Output the [X, Y] coordinate of the center of the cell containing the given text.  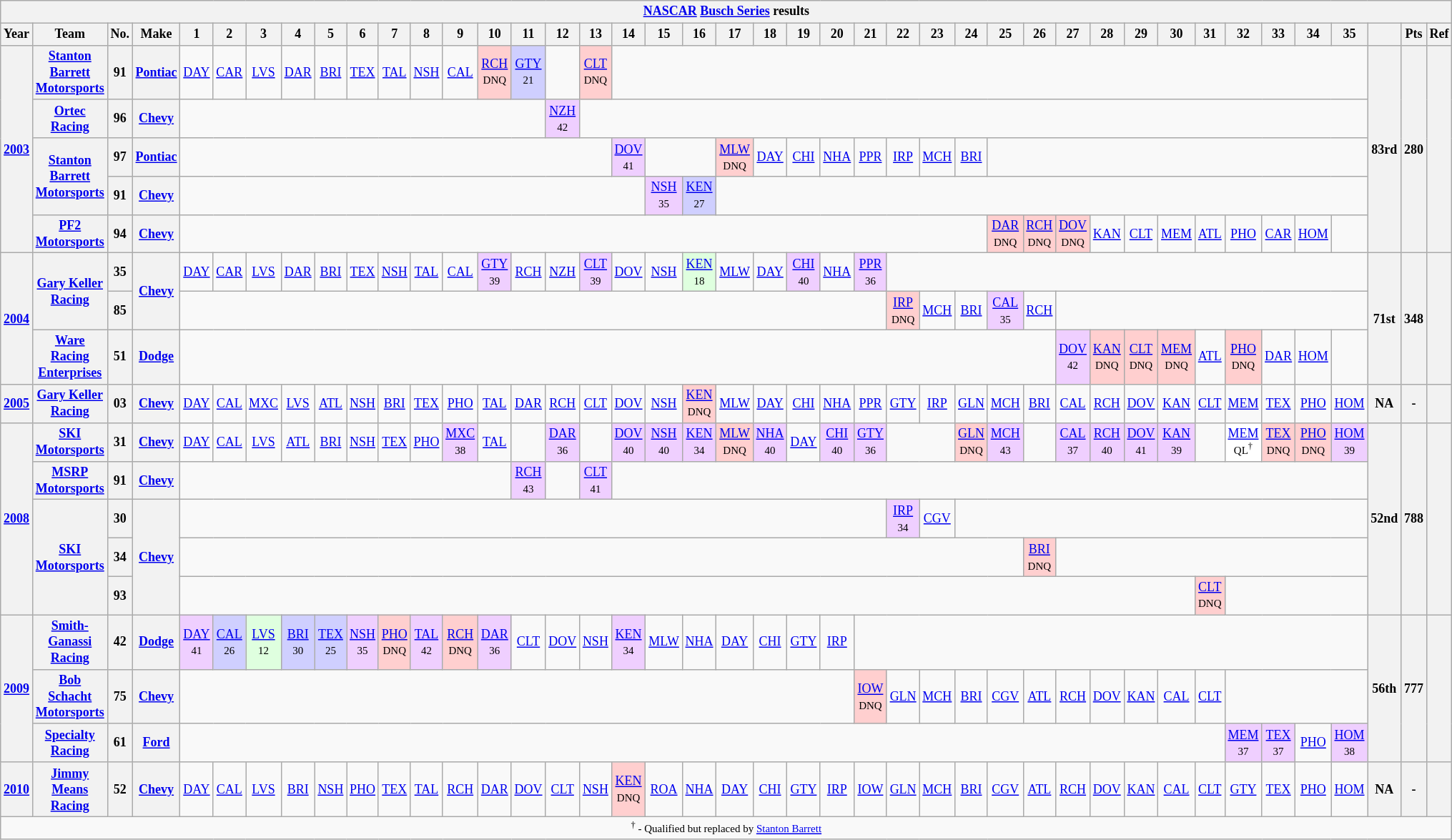
NZH42 [563, 119]
ROA [663, 789]
TEX25 [330, 642]
22 [903, 34]
LVS12 [264, 642]
18 [770, 34]
15 [663, 34]
Specialty Racing [70, 743]
52nd [1384, 519]
TEXDNQ [1278, 442]
Pts [1414, 34]
TEX37 [1278, 743]
25 [1005, 34]
PPR36 [871, 272]
3 [264, 34]
CAL26 [229, 642]
8 [426, 34]
KEN18 [699, 272]
CAL35 [1005, 311]
IOW [871, 789]
23 [937, 34]
Ware Racing Enterprises [70, 357]
20 [837, 34]
BRIDNQ [1039, 558]
Team [70, 34]
32 [1243, 34]
HOM39 [1350, 442]
2008 [17, 519]
PF2 Motorsports [70, 234]
CLT39 [596, 272]
DOV40 [628, 442]
2009 [17, 688]
5 [330, 34]
DOV42 [1073, 357]
IRP34 [903, 519]
42 [120, 642]
2 [229, 34]
29 [1141, 34]
7 [395, 34]
MEMQL† [1243, 442]
83rd [1384, 149]
33 [1278, 34]
94 [120, 234]
KEN27 [699, 196]
27 [1073, 34]
6 [363, 34]
GTY39 [495, 272]
03 [120, 403]
NSH40 [663, 442]
GTY36 [871, 442]
DOVDNQ [1073, 234]
MEM37 [1243, 743]
97 [120, 157]
DAY41 [197, 642]
52 [120, 789]
51 [120, 357]
Bob Schacht Motorsports [70, 696]
Ford [156, 743]
TAL42 [426, 642]
MXC [264, 403]
NHA40 [770, 442]
12 [563, 34]
NZH [563, 272]
Smith-Ganassi Racing [70, 642]
NASCAR Busch Series results [726, 11]
2003 [17, 149]
Ref [1439, 34]
96 [120, 119]
GLNDNQ [972, 442]
BRI30 [297, 642]
85 [120, 311]
75 [120, 696]
Jimmy Means Racing [70, 789]
KANDNQ [1107, 357]
HOM38 [1350, 743]
788 [1414, 519]
† - Qualified but replaced by Stanton Barrett [726, 828]
2010 [17, 789]
26 [1039, 34]
348 [1414, 319]
MSRP Motorsports [70, 480]
16 [699, 34]
No. [120, 34]
Make [156, 34]
DARDNQ [1005, 234]
RCH40 [1107, 442]
13 [596, 34]
2004 [17, 319]
19 [804, 34]
10 [495, 34]
61 [120, 743]
1 [197, 34]
GTY21 [528, 72]
21 [871, 34]
KAN39 [1177, 442]
CLT41 [596, 480]
93 [120, 596]
17 [735, 34]
28 [1107, 34]
Ortec Racing [70, 119]
56th [1384, 688]
71st [1384, 319]
4 [297, 34]
MCH43 [1005, 442]
11 [528, 34]
280 [1414, 149]
MEMDNQ [1177, 357]
777 [1414, 688]
RCH43 [528, 480]
9 [460, 34]
IRPDNQ [903, 311]
MXC38 [460, 442]
24 [972, 34]
14 [628, 34]
Year [17, 34]
2005 [17, 403]
IOWDNQ [871, 696]
CAL37 [1073, 442]
